Find where the given text appears and provide that cell's center as [x, y] coordinate. 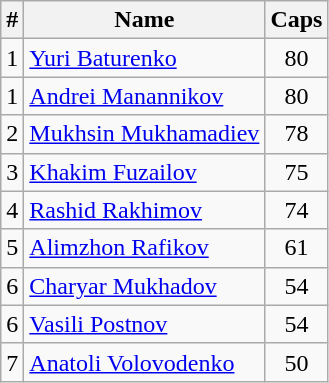
74 [296, 210]
61 [296, 248]
Anatoli Volovodenko [144, 362]
Khakim Fuzailov [144, 172]
Charyar Mukhadov [144, 286]
Name [144, 20]
5 [12, 248]
3 [12, 172]
75 [296, 172]
7 [12, 362]
4 [12, 210]
Caps [296, 20]
78 [296, 134]
Mukhsin Mukhamadiev [144, 134]
2 [12, 134]
Andrei Manannikov [144, 96]
50 [296, 362]
Alimzhon Rafikov [144, 248]
Rashid Rakhimov [144, 210]
# [12, 20]
Yuri Baturenko [144, 58]
Vasili Postnov [144, 324]
